Search for the cell housing the specified text and yield its (x, y) center coordinate. 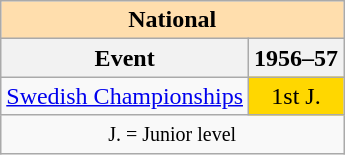
National (172, 20)
1956–57 (296, 58)
Event (125, 58)
Swedish Championships (125, 96)
1st J. (296, 96)
J. = Junior level (172, 134)
